Return [x, y] of the center of cell containing provided text 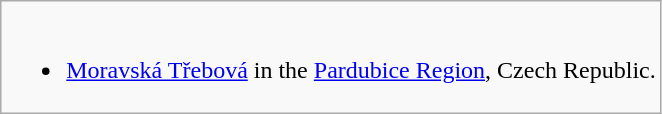
Moravská Třebová in the Pardubice Region, Czech Republic. [331, 58]
